Return the [x, y] coordinate for the center point of the cell that contains the specified text.  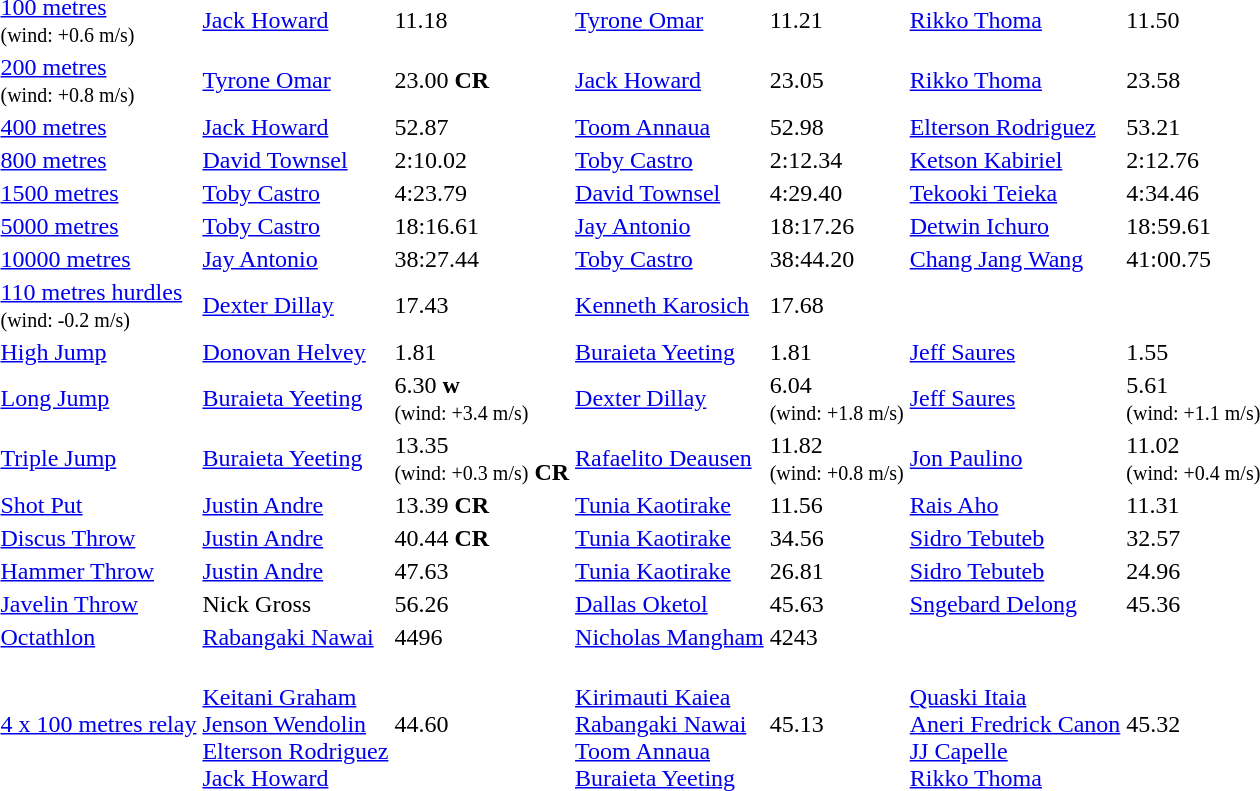
18:17.26 [836, 226]
2:12.34 [836, 160]
26.81 [836, 571]
Chang Jang Wang [1015, 259]
Tekooki Teieka [1015, 193]
11.56 [836, 505]
34.56 [836, 538]
4:23.79 [482, 193]
18:16.61 [482, 226]
52.87 [482, 127]
11.82 (wind: +0.8 m/s) [836, 458]
38:27.44 [482, 259]
6.04 (wind: +1.8 m/s) [836, 398]
17.68 [836, 306]
Detwin Ichuro [1015, 226]
23.05 [836, 80]
47.63 [482, 571]
13.35 (wind: +0.3 m/s) CR [482, 458]
Jon Paulino [1015, 458]
56.26 [482, 604]
Rikko Thoma [1015, 80]
Tyrone Omar [296, 80]
Dallas Oketol [670, 604]
4243 [836, 637]
17.43 [482, 306]
45.63 [836, 604]
4496 [482, 637]
Kenneth Karosich [670, 306]
Elterson Rodriguez [1015, 127]
6.30 w (wind: +3.4 m/s) [482, 398]
40.44 CR [482, 538]
Toom Annaua [670, 127]
Donovan Helvey [296, 352]
Ketson Kabiriel [1015, 160]
38:44.20 [836, 259]
Nicholas Mangham [670, 637]
Rabangaki Nawai [296, 637]
52.98 [836, 127]
Rais Aho [1015, 505]
13.39 CR [482, 505]
Nick Gross [296, 604]
2:10.02 [482, 160]
4:29.40 [836, 193]
Sngebard Delong [1015, 604]
23.00 CR [482, 80]
Rafaelito Deausen [670, 458]
